Pinpoint the cell where the given text exists, returning its (x, y) midpoint coordinate. 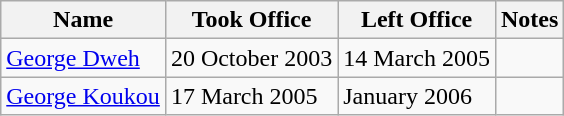
January 2006 (417, 96)
George Koukou (84, 96)
20 October 2003 (251, 58)
17 March 2005 (251, 96)
Name (84, 20)
14 March 2005 (417, 58)
George Dweh (84, 58)
Left Office (417, 20)
Notes (529, 20)
Took Office (251, 20)
